Extract the (x, y) coordinate from the center of the cell holding the provided text.  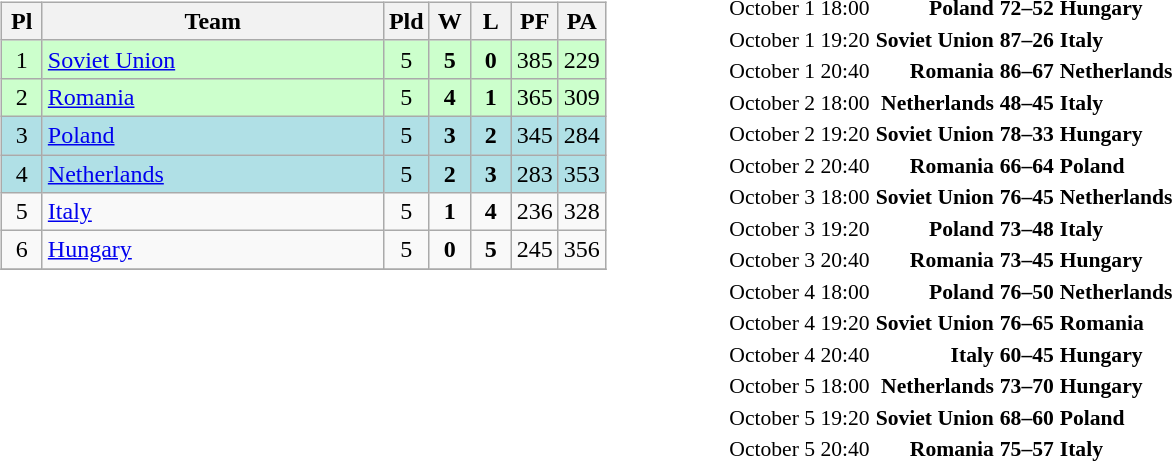
309 (582, 97)
356 (582, 250)
October 2 20:40 (800, 165)
Hungary (212, 250)
229 (582, 59)
W (450, 21)
48–45 (1026, 102)
October 5 19:20 (800, 417)
353 (582, 173)
October 3 18:00 (800, 197)
66–64 (1026, 165)
October 1 20:40 (800, 71)
73–70 (1026, 386)
Pld (406, 21)
345 (534, 135)
73–48 (1026, 228)
76–50 (1026, 291)
October 2 19:20 (800, 134)
October 4 18:00 (800, 291)
76–65 (1026, 323)
385 (534, 59)
86–67 (1026, 71)
PF (534, 21)
245 (534, 250)
68–60 (1026, 417)
Pl (22, 21)
October 5 18:00 (800, 386)
60–45 (1026, 354)
6 (22, 250)
236 (534, 212)
78–33 (1026, 134)
October 3 20:40 (800, 260)
PA (582, 21)
October 4 19:20 (800, 323)
284 (582, 135)
October 4 20:40 (800, 354)
365 (534, 97)
October 1 19:20 (800, 39)
283 (534, 173)
Team (212, 21)
76–45 (1026, 197)
328 (582, 212)
October 2 18:00 (800, 102)
87–26 (1026, 39)
L (490, 21)
October 3 19:20 (800, 228)
73–45 (1026, 260)
